From the cell containing the given text, extract its center point as [x, y] coordinate. 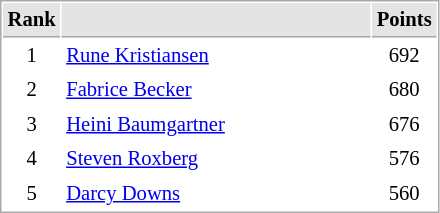
Rune Kristiansen [216, 56]
Points [404, 20]
1 [32, 56]
692 [404, 56]
Darcy Downs [216, 194]
4 [32, 158]
576 [404, 158]
680 [404, 90]
Rank [32, 20]
560 [404, 194]
676 [404, 124]
Heini Baumgartner [216, 124]
2 [32, 90]
5 [32, 194]
3 [32, 124]
Fabrice Becker [216, 90]
Steven Roxberg [216, 158]
